Output the (X, Y) coordinate of the center of the cell containing the given text.  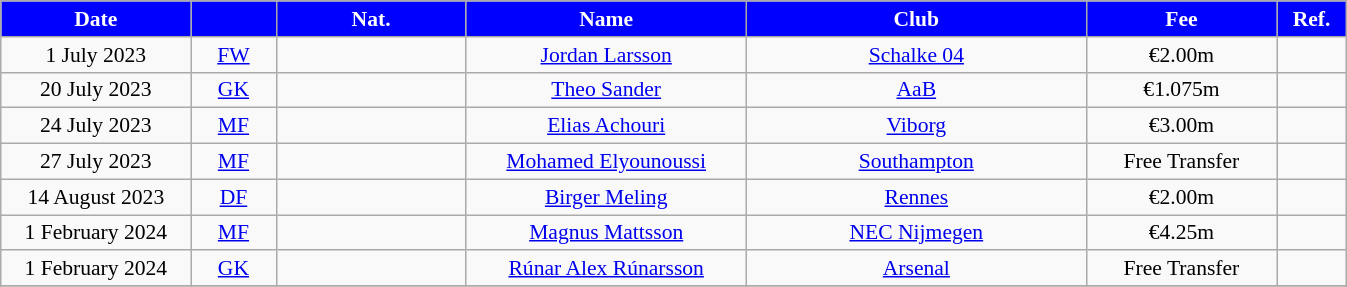
Jordan Larsson (606, 55)
FW (234, 55)
DF (234, 197)
14 August 2023 (96, 197)
Fee (1181, 19)
€4.25m (1181, 233)
Birger Meling (606, 197)
24 July 2023 (96, 126)
Southampton (916, 162)
€1.075m (1181, 90)
Club (916, 19)
Nat. (371, 19)
Schalke 04 (916, 55)
Name (606, 19)
Date (96, 19)
Mohamed Elyounoussi (606, 162)
Rennes (916, 197)
Theo Sander (606, 90)
Ref. (1311, 19)
€3.00m (1181, 126)
20 July 2023 (96, 90)
Arsenal (916, 269)
NEC Nijmegen (916, 233)
Elias Achouri (606, 126)
Rúnar Alex Rúnarsson (606, 269)
1 July 2023 (96, 55)
AaB (916, 90)
Magnus Mattsson (606, 233)
Viborg (916, 126)
27 July 2023 (96, 162)
